Capture the cell that displays the provided text and extract its (x, y) central coordinate. 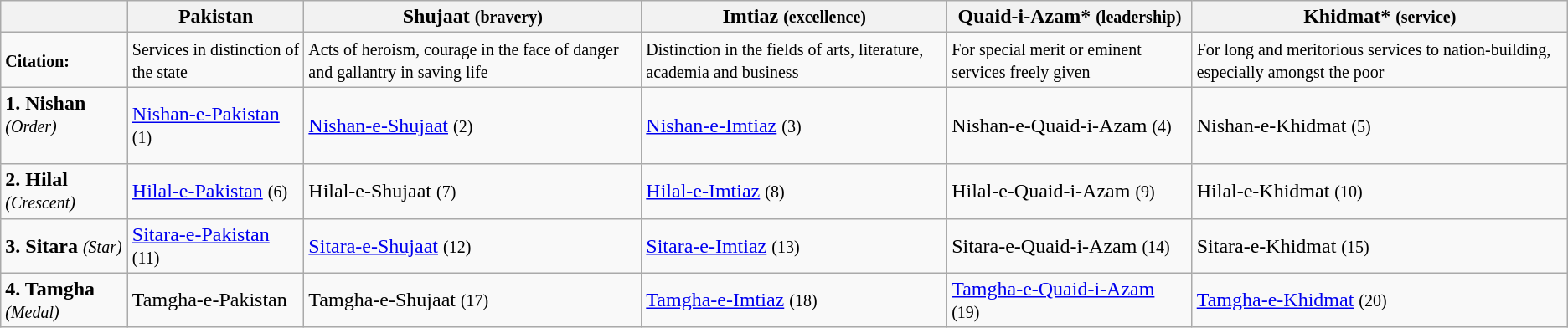
Quaid-i-Azam* (leadership) (1070, 17)
Nishan-e-Imtiaz (3) (794, 126)
Sitara-e-Khidmat (15) (1380, 246)
4. Tamgha (Medal) (64, 300)
Hilal-e-Imtiaz (8) (794, 191)
Distinction in the fields of arts, literature, academia and business (794, 60)
Sitara-e-Quaid-i-Azam (14) (1070, 246)
Shujaat (bravery) (472, 17)
1. Nishan (Order) (64, 126)
Sitara-e-Pakistan (11) (216, 246)
Nishan-e-Khidmat (5) (1380, 126)
2. Hilal (Crescent) (64, 191)
Pakistan (216, 17)
Hilal-e-Pakistan (6) (216, 191)
Khidmat* (service) (1380, 17)
Tamgha-e-Imtiaz (18) (794, 300)
For special merit or eminent services freely given (1070, 60)
3. Sitara (Star) (64, 246)
Nishan-e-Quaid-i-Azam (4) (1070, 126)
Tamgha-e-Quaid-i-Azam (19) (1070, 300)
For long and meritorious services to nation-building, especially amongst the poor (1380, 60)
Hilal-e-Quaid-i-Azam (9) (1070, 191)
Acts of heroism, courage in the face of danger and gallantry in saving life (472, 60)
Citation: (64, 60)
Nishan-e-Pakistan (1) (216, 126)
Imtiaz (excellence) (794, 17)
Hilal-e-Shujaat (7) (472, 191)
Services in distinction of the state (216, 60)
Nishan-e-Shujaat (2) (472, 126)
Sitara-e-Shujaat (12) (472, 246)
Tamgha-e-Pakistan (216, 300)
Hilal-e-Khidmat (10) (1380, 191)
Tamgha-e-Khidmat (20) (1380, 300)
Sitara-e-Imtiaz (13) (794, 246)
Tamgha-e-Shujaat (17) (472, 300)
